Capture the cell that displays the provided text and extract its [X, Y] central coordinate. 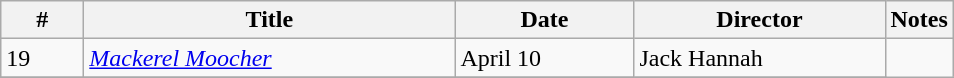
Director [760, 20]
Date [544, 20]
Notes [919, 20]
Mackerel Moocher [270, 58]
19 [42, 58]
Jack Hannah [760, 58]
# [42, 20]
Title [270, 20]
April 10 [544, 58]
